Return the [x, y] coordinate for the center point of the cell that contains the specified text.  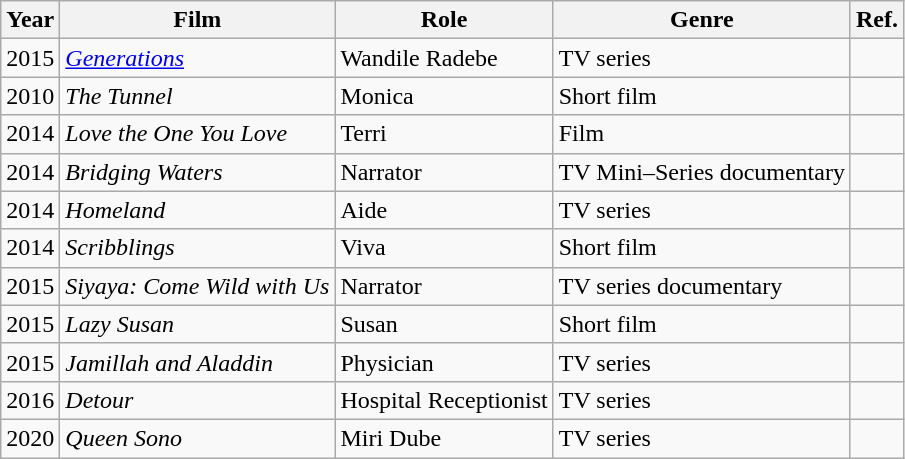
Role [444, 20]
TV Mini–Series documentary [702, 172]
Hospital Receptionist [444, 400]
The Tunnel [198, 96]
Generations [198, 58]
Love the One You Love [198, 134]
Queen Sono [198, 438]
Genre [702, 20]
2020 [30, 438]
Detour [198, 400]
Lazy Susan [198, 324]
Wandile Radebe [444, 58]
2010 [30, 96]
Miri Dube [444, 438]
Scribblings [198, 248]
Susan [444, 324]
Jamillah and Aladdin [198, 362]
Aide [444, 210]
Terri [444, 134]
Monica [444, 96]
2016 [30, 400]
Physician [444, 362]
Ref. [876, 20]
Viva [444, 248]
Siyaya: Come Wild with Us [198, 286]
Bridging Waters [198, 172]
Year [30, 20]
Homeland [198, 210]
TV series documentary [702, 286]
